For the text-containing cell, return its midpoint in [X, Y] coordinate format. 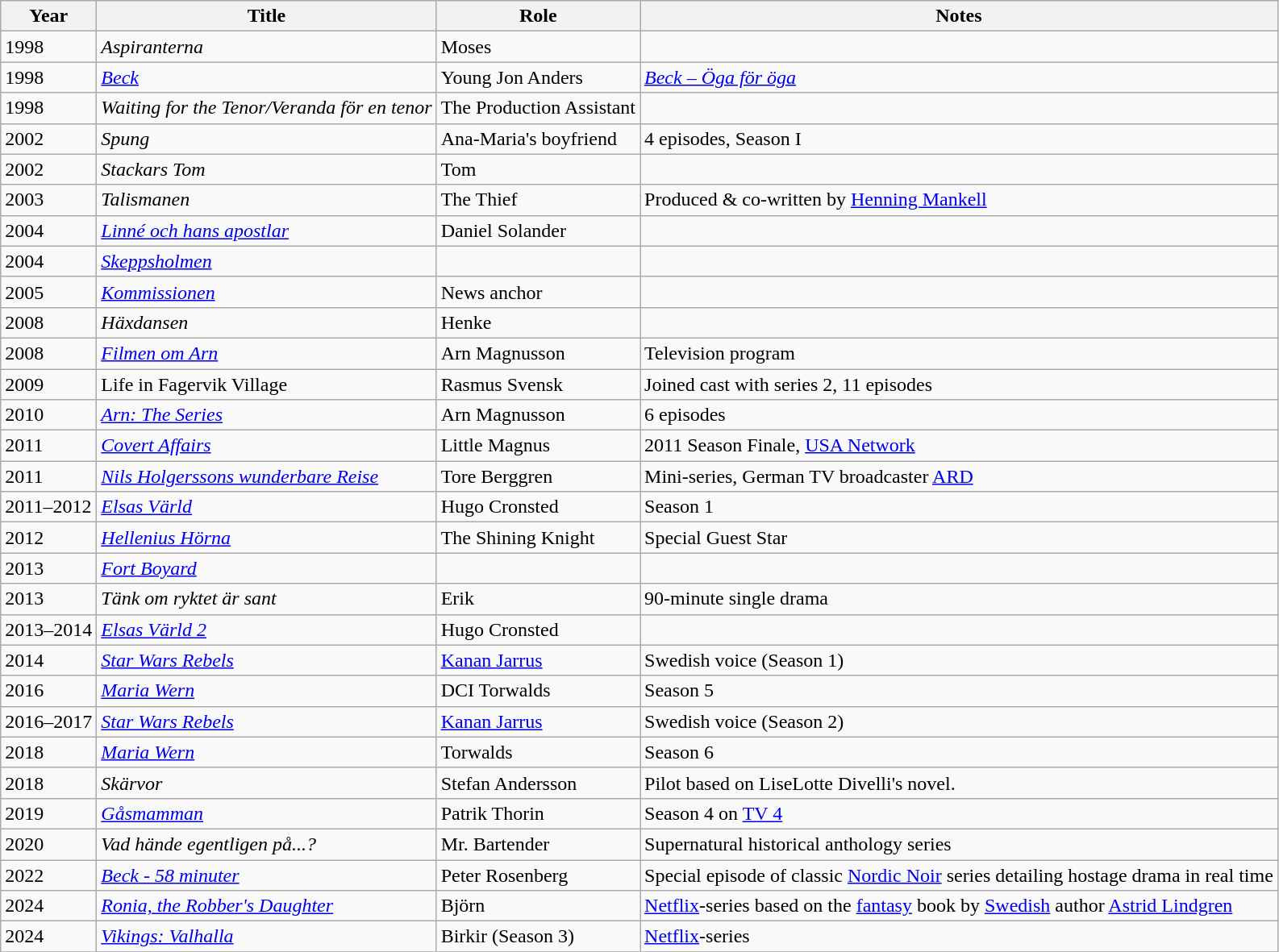
Special Guest Star [960, 538]
Stackars Tom [266, 169]
Ronia, the Robber's Daughter [266, 906]
Life in Fagervik Village [266, 385]
Mini-series, German TV broadcaster ARD [960, 476]
Netflix-series [960, 937]
2003 [48, 200]
Moses [538, 47]
Stefan Andersson [538, 783]
2012 [48, 538]
4 episodes, Season I [960, 139]
90-minute single drama [960, 599]
Beck [266, 77]
Rasmus Svensk [538, 385]
Linné och hans apostlar [266, 231]
Erik [538, 599]
Season 6 [960, 752]
Vad hände egentligen på...? [266, 844]
Joined cast with series 2, 11 episodes [960, 385]
Covert Affairs [266, 446]
Henke [538, 322]
Ana-Maria's boyfriend [538, 139]
The Thief [538, 200]
Skärvor [266, 783]
Peter Rosenberg [538, 875]
Häxdansen [266, 322]
Fort Boyard [266, 568]
Supernatural historical anthology series [960, 844]
Elsas Värld [266, 507]
2022 [48, 875]
Patrik Thorin [538, 813]
Filmen om Arn [266, 353]
Special episode of classic Nordic Noir series detailing hostage drama in real time [960, 875]
Skeppsholmen [266, 261]
The Shining Knight [538, 538]
2005 [48, 292]
Nils Holgerssons wunderbare Reise [266, 476]
Gåsmamman [266, 813]
6 episodes [960, 415]
Arn: The Series [266, 415]
News anchor [538, 292]
2011 Season Finale, USA Network [960, 446]
2019 [48, 813]
Little Magnus [538, 446]
2020 [48, 844]
Elsas Värld 2 [266, 630]
Hellenius Hörna [266, 538]
2016–2017 [48, 721]
2011–2012 [48, 507]
Aspiranterna [266, 47]
Talismanen [266, 200]
Daniel Solander [538, 231]
Björn [538, 906]
Kommissionen [266, 292]
2010 [48, 415]
Tom [538, 169]
Vikings: Valhalla [266, 937]
Torwalds [538, 752]
Birkir (Season 3) [538, 937]
Waiting for the Tenor/Veranda för en tenor [266, 108]
Mr. Bartender [538, 844]
Season 1 [960, 507]
Young Jon Anders [538, 77]
Produced & co-written by Henning Mankell [960, 200]
Spung [266, 139]
DCI Torwalds [538, 691]
2014 [48, 660]
Tore Berggren [538, 476]
Beck - 58 minuter [266, 875]
Pilot based on LiseLotte Divelli's novel. [960, 783]
Role [538, 16]
Beck – Öga för öga [960, 77]
Swedish voice (Season 2) [960, 721]
2016 [48, 691]
Notes [960, 16]
Season 5 [960, 691]
Season 4 on TV 4 [960, 813]
Year [48, 16]
Tänk om ryktet är sant [266, 599]
Television program [960, 353]
Swedish voice (Season 1) [960, 660]
Netflix-series based on the fantasy book by Swedish author Astrid Lindgren [960, 906]
2013–2014 [48, 630]
Title [266, 16]
2009 [48, 385]
The Production Assistant [538, 108]
